Return the (X, Y) coordinate for the center point of the cell that contains the specified text.  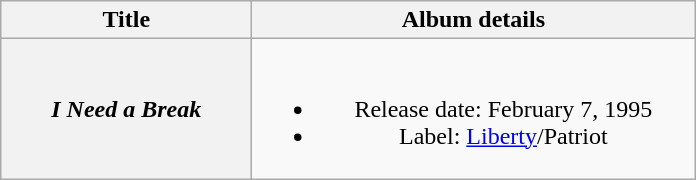
Title (126, 20)
I Need a Break (126, 109)
Album details (474, 20)
Release date: February 7, 1995Label: Liberty/Patriot (474, 109)
